From the cell containing the given text, extract its center point as (x, y) coordinate. 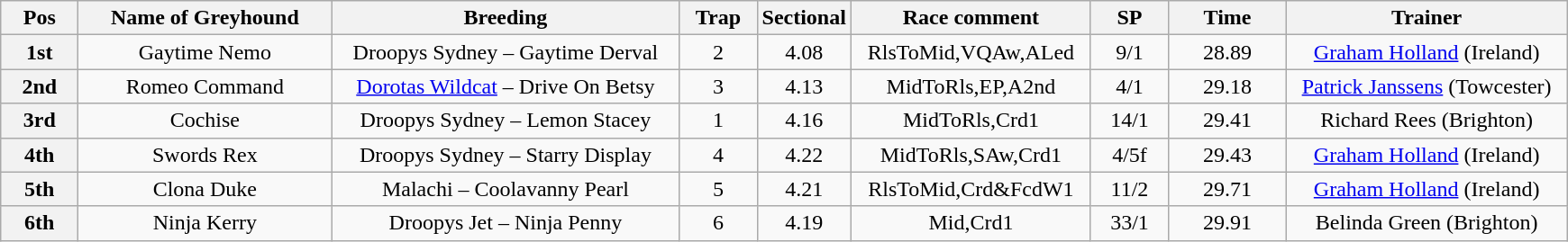
Trainer (1427, 18)
Droopys Sydney – Lemon Stacey (506, 121)
4th (40, 155)
MidToRls,Crd1 (971, 121)
Cochise (205, 121)
4.22 (804, 155)
Pos (40, 18)
29.41 (1227, 121)
RlsToMid,VQAw,ALed (971, 52)
5th (40, 189)
Belinda Green (Brighton) (1427, 223)
Mid,Crd1 (971, 223)
4 (718, 155)
14/1 (1129, 121)
Malachi – Coolavanny Pearl (506, 189)
4.08 (804, 52)
4.21 (804, 189)
9/1 (1129, 52)
1 (718, 121)
RlsToMid,Crd&FcdW1 (971, 189)
4/5f (1129, 155)
29.18 (1227, 86)
4.19 (804, 223)
Time (1227, 18)
4.16 (804, 121)
2 (718, 52)
29.71 (1227, 189)
29.91 (1227, 223)
4/1 (1129, 86)
3rd (40, 121)
3 (718, 86)
1st (40, 52)
Gaytime Nemo (205, 52)
29.43 (1227, 155)
Patrick Janssens (Towcester) (1427, 86)
4.13 (804, 86)
33/1 (1129, 223)
Race comment (971, 18)
Dorotas Wildcat – Drive On Betsy (506, 86)
Sectional (804, 18)
6th (40, 223)
Droopys Sydney – Starry Display (506, 155)
MidToRls,EP,A2nd (971, 86)
MidToRls,SAw,Crd1 (971, 155)
Droopys Jet – Ninja Penny (506, 223)
28.89 (1227, 52)
Droopys Sydney – Gaytime Derval (506, 52)
Name of Greyhound (205, 18)
Ninja Kerry (205, 223)
Richard Rees (Brighton) (1427, 121)
6 (718, 223)
Breeding (506, 18)
Swords Rex (205, 155)
Clona Duke (205, 189)
Trap (718, 18)
2nd (40, 86)
SP (1129, 18)
5 (718, 189)
11/2 (1129, 189)
Romeo Command (205, 86)
